Provide the [X, Y] coordinate of the cell's center where the given text is located.  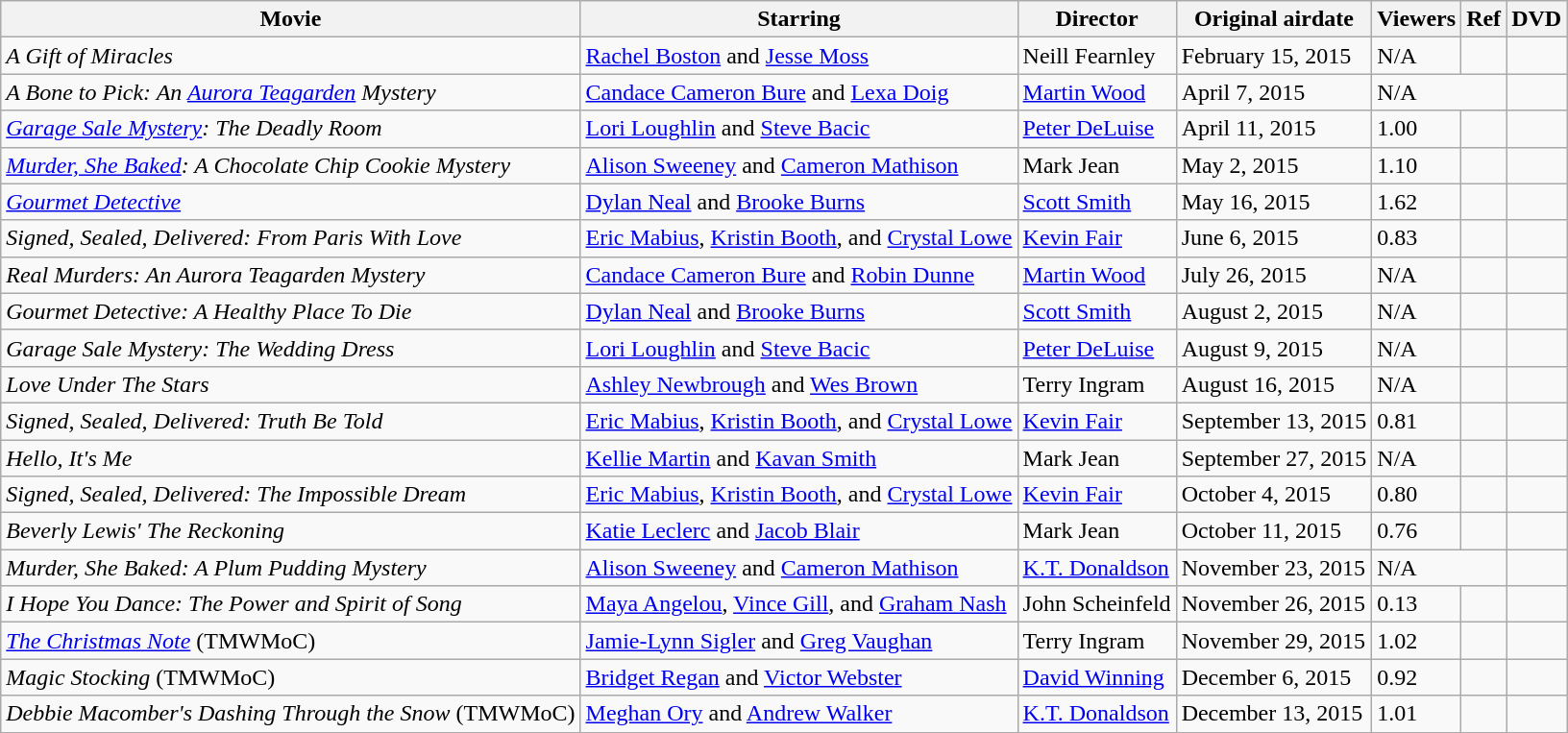
Starring [799, 19]
Meghan Ory and Andrew Walker [799, 714]
Murder, She Baked: A Plum Pudding Mystery [290, 568]
0.83 [1416, 238]
September 13, 2015 [1274, 421]
1.02 [1416, 641]
0.13 [1416, 604]
1.01 [1416, 714]
Jamie-Lynn Sigler and Greg Vaughan [799, 641]
Hello, It's Me [290, 458]
David Winning [1097, 677]
July 26, 2015 [1274, 275]
November 29, 2015 [1274, 641]
Signed, Sealed, Delivered: From Paris With Love [290, 238]
Candace Cameron Bure and Robin Dunne [799, 275]
November 23, 2015 [1274, 568]
Katie Leclerc and Jacob Blair [799, 531]
May 16, 2015 [1274, 202]
August 9, 2015 [1274, 348]
0.80 [1416, 495]
Movie [290, 19]
Love Under The Stars [290, 384]
0.81 [1416, 421]
Original airdate [1274, 19]
Kellie Martin and Kavan Smith [799, 458]
1.10 [1416, 165]
0.92 [1416, 677]
May 2, 2015 [1274, 165]
September 27, 2015 [1274, 458]
April 11, 2015 [1274, 129]
Neill Fearnley [1097, 56]
A Gift of Miracles [290, 56]
August 2, 2015 [1274, 311]
April 7, 2015 [1274, 92]
Signed, Sealed, Delivered: Truth Be Told [290, 421]
December 6, 2015 [1274, 677]
DVD [1537, 19]
Ref [1483, 19]
Signed, Sealed, Delivered: The Impossible Dream [290, 495]
June 6, 2015 [1274, 238]
1.00 [1416, 129]
Rachel Boston and Jesse Moss [799, 56]
A Bone to Pick: An Aurora Teagarden Mystery [290, 92]
October 4, 2015 [1274, 495]
Garage Sale Mystery: The Wedding Dress [290, 348]
John Scheinfeld [1097, 604]
Ashley Newbrough and Wes Brown [799, 384]
Murder, She Baked: A Chocolate Chip Cookie Mystery [290, 165]
Real Murders: An Aurora Teagarden Mystery [290, 275]
Beverly Lewis' The Reckoning [290, 531]
December 13, 2015 [1274, 714]
Debbie Macomber's Dashing Through the Snow (TMWMoC) [290, 714]
Bridget Regan and Victor Webster [799, 677]
Maya Angelou, Vince Gill, and Graham Nash [799, 604]
Director [1097, 19]
Garage Sale Mystery: The Deadly Room [290, 129]
Viewers [1416, 19]
October 11, 2015 [1274, 531]
I Hope You Dance: The Power and Spirit of Song [290, 604]
Gourmet Detective: A Healthy Place To Die [290, 311]
1.62 [1416, 202]
November 26, 2015 [1274, 604]
August 16, 2015 [1274, 384]
Candace Cameron Bure and Lexa Doig [799, 92]
Gourmet Detective [290, 202]
The Christmas Note (TMWMoC) [290, 641]
0.76 [1416, 531]
February 15, 2015 [1274, 56]
Magic Stocking (TMWMoC) [290, 677]
